Output the (X, Y) coordinate of the center of the cell containing the given text.  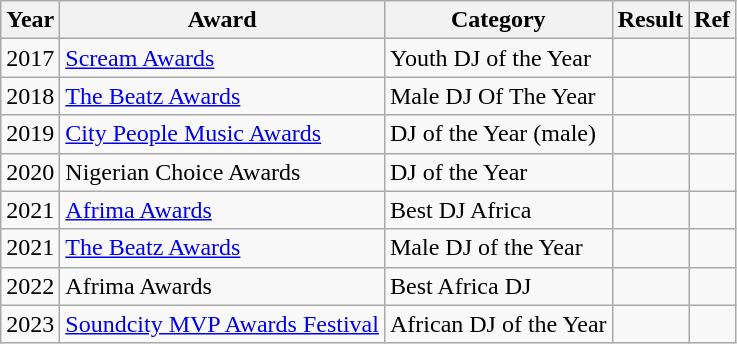
Best DJ Africa (498, 210)
Year (30, 20)
Male DJ of the Year (498, 248)
Award (222, 20)
2022 (30, 286)
Youth DJ of the Year (498, 58)
Ref (712, 20)
2017 (30, 58)
Soundcity MVP Awards Festival (222, 324)
DJ of the Year (498, 172)
Scream Awards (222, 58)
Best Africa DJ (498, 286)
Nigerian Choice Awards (222, 172)
2023 (30, 324)
African DJ of the Year (498, 324)
2018 (30, 96)
2020 (30, 172)
DJ of the Year (male) (498, 134)
Male DJ Of The Year (498, 96)
Result (650, 20)
2019 (30, 134)
Category (498, 20)
City People Music Awards (222, 134)
